Find where the given text appears and provide that cell's center as (x, y) coordinate. 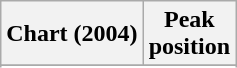
Chart (2004) (72, 34)
Peakposition (189, 34)
